Find where the given text appears and provide that cell's center as (X, Y) coordinate. 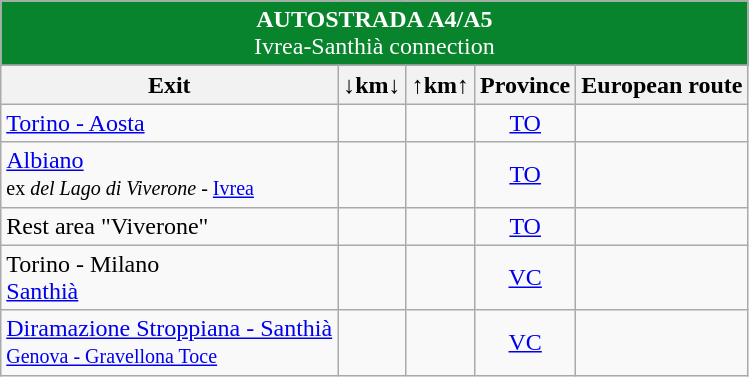
Exit (170, 85)
Albiano ex del Lago di Viverone - Ivrea (170, 174)
Province (526, 85)
↑km↑ (440, 85)
↓km↓ (372, 85)
Rest area "Viverone" (170, 226)
AUTOSTRADA A4/A5Ivrea-Santhià connection (374, 34)
European route (662, 85)
Torino - Aosta (170, 123)
Torino - Milano Santhià (170, 278)
Diramazione Stroppiana - Santhià Genova - Gravellona Toce (170, 342)
